Scan for the cell matching the given text and deliver its (X, Y) coordinate at center. 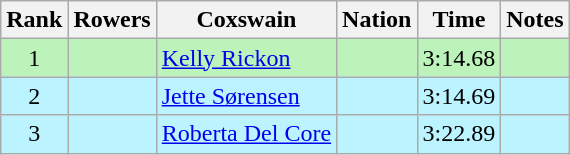
Roberta Del Core (246, 134)
Notes (535, 20)
Kelly Rickon (246, 58)
Jette Sørensen (246, 96)
3:14.68 (459, 58)
2 (34, 96)
3 (34, 134)
3:22.89 (459, 134)
1 (34, 58)
3:14.69 (459, 96)
Coxswain (246, 20)
Time (459, 20)
Nation (377, 20)
Rowers (112, 20)
Rank (34, 20)
